Provide the (X, Y) coordinate of the cell's center where the given text is located.  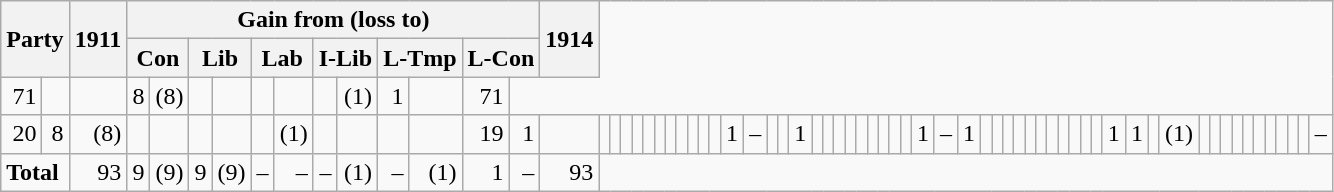
Total (35, 172)
I-Lib (345, 58)
19 (486, 134)
L-Con (501, 58)
20 (22, 134)
1911 (98, 39)
Lib (220, 58)
Lab (282, 58)
Gain from (loss to) (334, 20)
L-Tmp (420, 58)
Party (35, 39)
1914 (570, 39)
Con (158, 58)
